Return [x, y] of the center of cell containing provided text 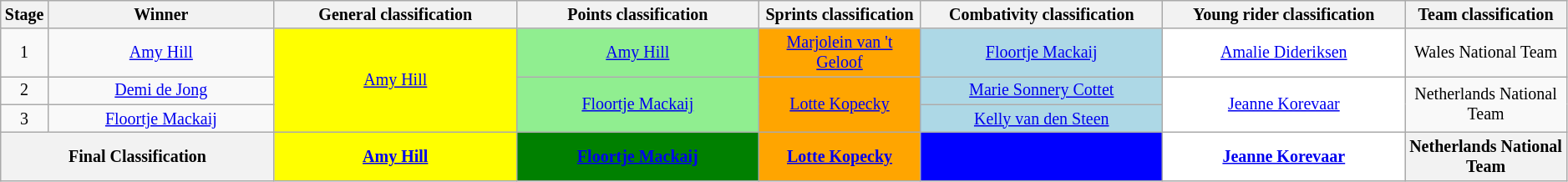
2 [25, 90]
Combativity classification [1042, 15]
Final Classification [137, 157]
Wales National Team [1485, 53]
Winner [160, 15]
Amalie Dideriksen [1284, 53]
3 [25, 119]
Points classification [637, 15]
Sprints classification [839, 15]
Marjolein van 't Geloof [839, 53]
General classification [395, 15]
Kelly van den Steen [1042, 119]
1 [25, 53]
Demi de Jong [160, 90]
Marie Sonnery Cottet [1042, 90]
Stage [25, 15]
Young rider classification [1284, 15]
Team classification [1485, 15]
